Output the [X, Y] coordinate of the center of the cell containing the given text.  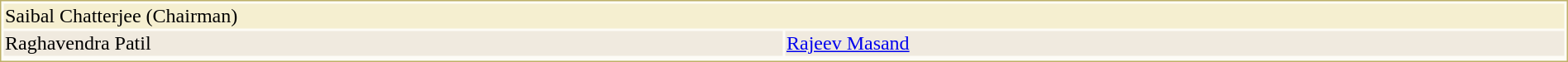
Saibal Chatterjee (Chairman) [784, 16]
Rajeev Masand [1175, 44]
Raghavendra Patil [393, 44]
